Identify which cell holds the provided text, then report its (X, Y) central coordinate. 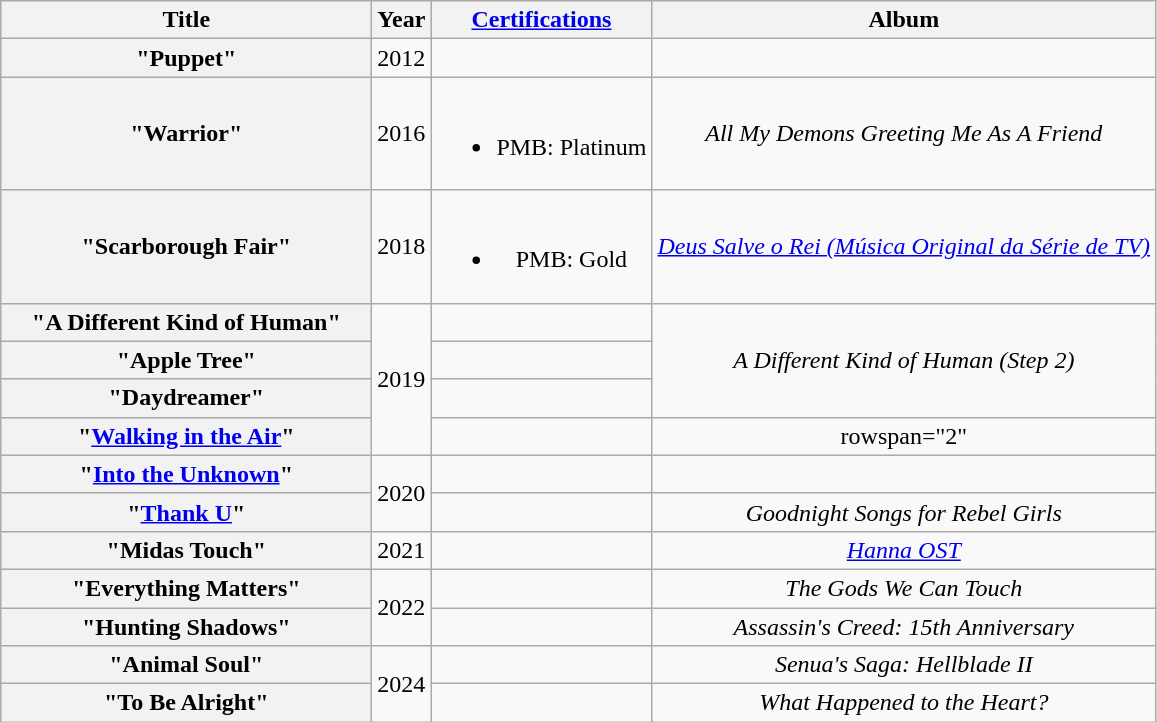
2020 (402, 493)
2012 (402, 58)
PMB: Platinum (542, 134)
Title (186, 20)
"Apple Tree" (186, 360)
Certifications (542, 20)
"Thank U" (186, 512)
Deus Salve o Rei (Música Original da Série de TV) (904, 246)
Year (402, 20)
The Gods We Can Touch (904, 588)
2018 (402, 246)
All My Demons Greeting Me As A Friend (904, 134)
Hanna OST (904, 550)
"To Be Alright" (186, 703)
2021 (402, 550)
2022 (402, 607)
Album (904, 20)
"Everything Matters" (186, 588)
"Warrior" (186, 134)
"Walking in the Air" (186, 436)
A Different Kind of Human (Step 2) (904, 360)
Senua's Saga: Hellblade II (904, 665)
2024 (402, 684)
"Hunting Shadows" (186, 627)
"Scarborough Fair" (186, 246)
rowspan="2" (904, 436)
"Midas Touch" (186, 550)
Goodnight Songs for Rebel Girls (904, 512)
"Animal Soul" (186, 665)
What Happened to the Heart? (904, 703)
PMB: Gold (542, 246)
Assassin's Creed: 15th Anniversary (904, 627)
"Daydreamer" (186, 398)
2019 (402, 379)
"Puppet" (186, 58)
"Into the Unknown" (186, 474)
"A Different Kind of Human" (186, 322)
2016 (402, 134)
